From the cell containing the given text, extract its center point as (x, y) coordinate. 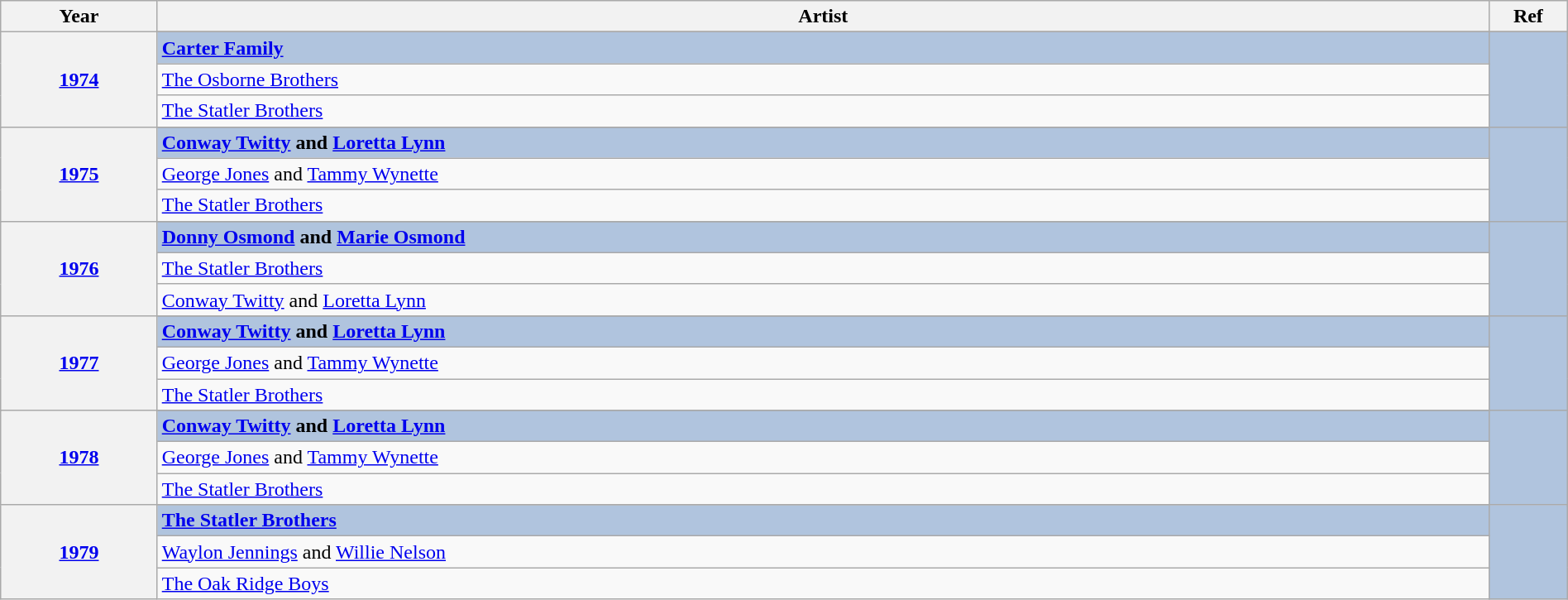
1979 (79, 552)
Year (79, 17)
Waylon Jennings and Willie Nelson (823, 552)
Carter Family (823, 48)
1977 (79, 362)
Artist (823, 17)
1976 (79, 268)
Ref (1528, 17)
1974 (79, 79)
Donny Osmond and Marie Osmond (823, 237)
1978 (79, 458)
The Oak Ridge Boys (823, 583)
The Osborne Brothers (823, 79)
1975 (79, 174)
